Pinpoint the cell where the given text exists, returning its [x, y] midpoint coordinate. 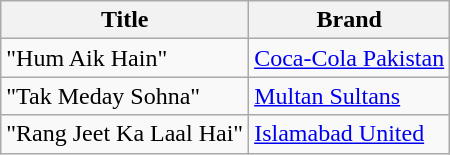
"Hum Aik Hain" [125, 58]
"Rang Jeet Ka Laal Hai" [125, 134]
Brand [350, 20]
Islamabad United [350, 134]
Title [125, 20]
"Tak Meday Sohna" [125, 96]
Multan Sultans [350, 96]
Coca-Cola Pakistan [350, 58]
